Extract the (X, Y) coordinate from the center of the cell holding the provided text.  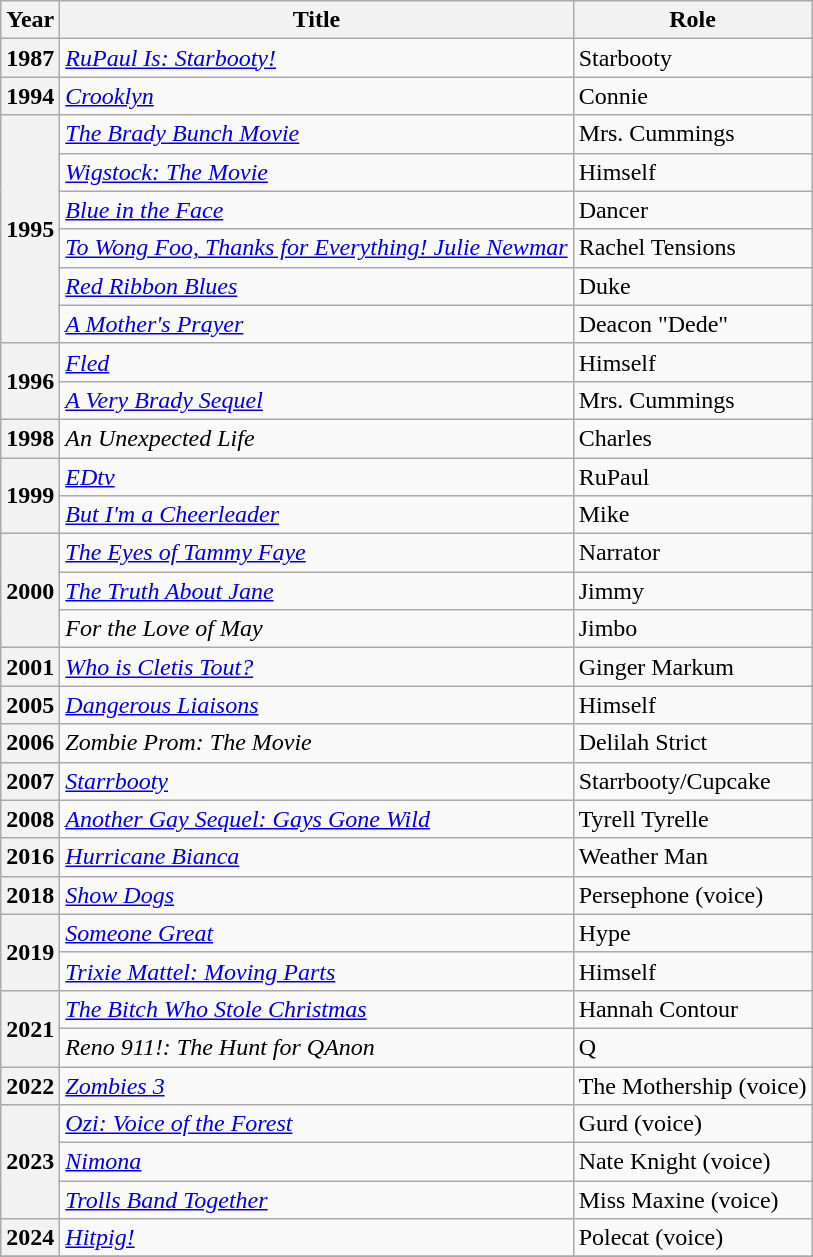
Nimona (316, 1162)
1987 (30, 58)
Hitpig! (316, 1238)
Starrbooty (316, 781)
Narrator (692, 553)
Ozi: Voice of the Forest (316, 1124)
Red Ribbon Blues (316, 286)
Mike (692, 515)
2018 (30, 895)
Gurd (voice) (692, 1124)
2019 (30, 952)
1999 (30, 496)
But I'm a Cheerleader (316, 515)
The Mothership (voice) (692, 1085)
1996 (30, 381)
RuPaul Is: Starbooty! (316, 58)
2007 (30, 781)
Trixie Mattel: Moving Parts (316, 971)
The Bitch Who Stole Christmas (316, 1009)
Delilah Strict (692, 743)
Miss Maxine (voice) (692, 1200)
2021 (30, 1028)
Tyrell Tyrelle (692, 819)
To Wong Foo, Thanks for Everything! Julie Newmar (316, 248)
The Brady Bunch Movie (316, 134)
2001 (30, 667)
Connie (692, 96)
2006 (30, 743)
Wigstock: The Movie (316, 172)
Another Gay Sequel: Gays Gone Wild (316, 819)
A Mother's Prayer (316, 324)
Fled (316, 362)
Hurricane Bianca (316, 857)
2024 (30, 1238)
2016 (30, 857)
The Truth About Jane (316, 591)
Jimbo (692, 629)
2022 (30, 1085)
Zombie Prom: The Movie (316, 743)
Hype (692, 933)
Who is Cletis Tout? (316, 667)
Dancer (692, 210)
Starbooty (692, 58)
Polecat (voice) (692, 1238)
Year (30, 20)
An Unexpected Life (316, 438)
Jimmy (692, 591)
RuPaul (692, 477)
EDtv (316, 477)
2023 (30, 1162)
Nate Knight (voice) (692, 1162)
Show Dogs (316, 895)
Deacon "Dede" (692, 324)
1995 (30, 229)
1998 (30, 438)
Persephone (voice) (692, 895)
For the Love of May (316, 629)
The Eyes of Tammy Faye (316, 553)
Role (692, 20)
Someone Great (316, 933)
Crooklyn (316, 96)
Starrbooty/Cupcake (692, 781)
A Very Brady Sequel (316, 400)
Dangerous Liaisons (316, 705)
Title (316, 20)
Trolls Band Together (316, 1200)
Hannah Contour (692, 1009)
Blue in the Face (316, 210)
Charles (692, 438)
Weather Man (692, 857)
Zombies 3 (316, 1085)
Duke (692, 286)
Rachel Tensions (692, 248)
2005 (30, 705)
Ginger Markum (692, 667)
Reno 911!: The Hunt for QAnon (316, 1047)
2000 (30, 591)
2008 (30, 819)
1994 (30, 96)
Q (692, 1047)
